Scan for the cell matching the given text and deliver its [x, y] coordinate at center. 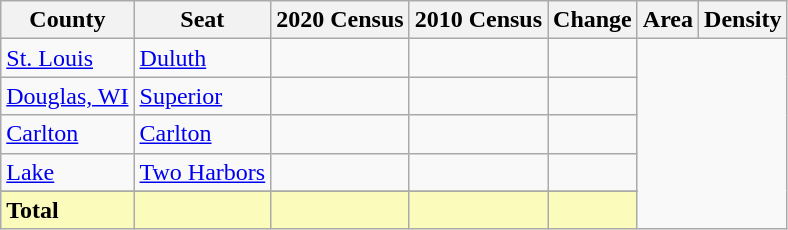
Area [668, 20]
Superior [202, 96]
Two Harbors [202, 172]
St. Louis [68, 58]
2020 Census [340, 20]
Density [743, 20]
Total [68, 210]
Seat [202, 20]
2010 Census [478, 20]
Change [593, 20]
Douglas, WI [68, 96]
County [68, 20]
Lake [68, 172]
Duluth [202, 58]
